Capture the cell that displays the provided text and extract its (X, Y) central coordinate. 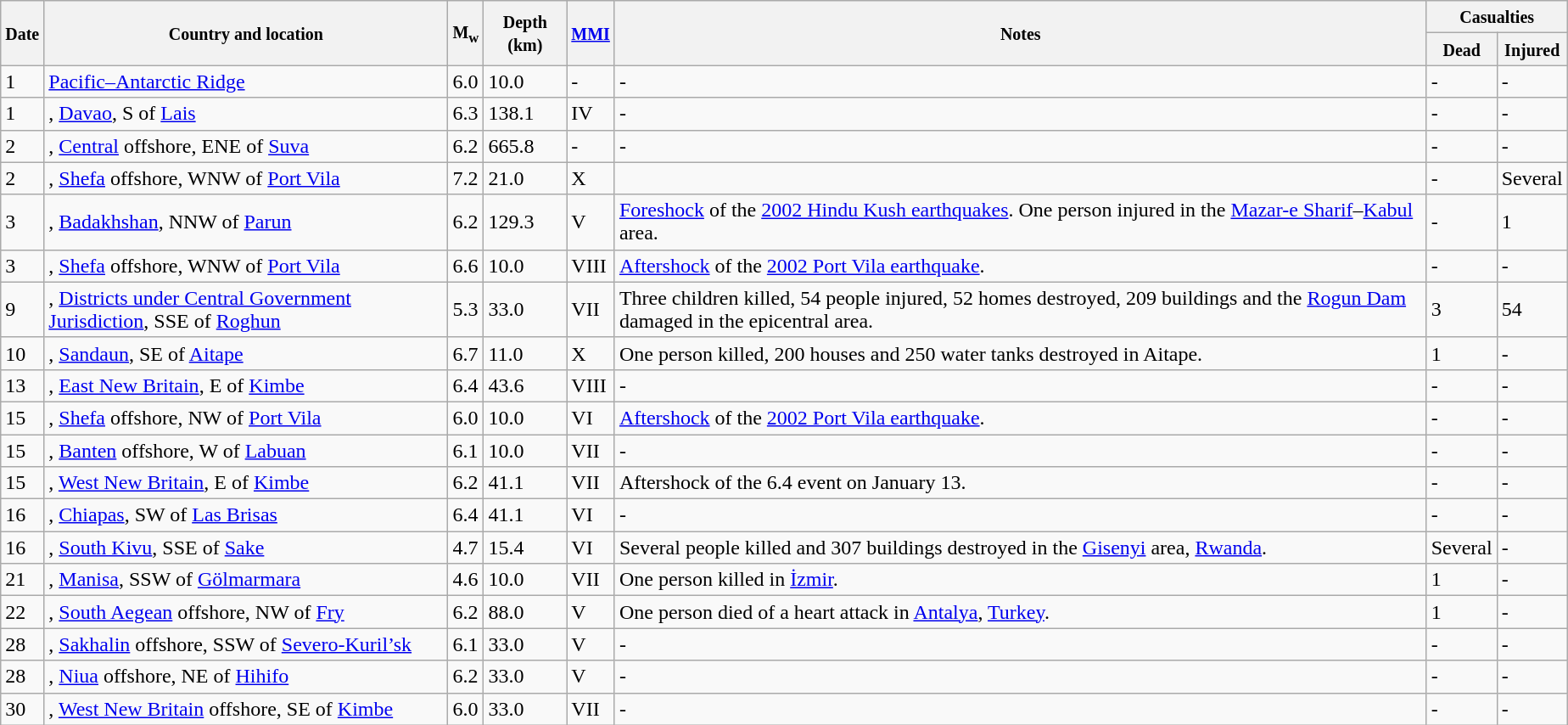
, Badakhshan, NNW of Parun (246, 222)
21.0 (525, 178)
9 (22, 309)
30 (22, 709)
, Shefa offshore, NW of Port Vila (246, 418)
Pacific–Antarctic Ridge (246, 81)
43.6 (525, 385)
Date (22, 33)
, Districts under Central Government Jurisdiction, SSE of Roghun (246, 309)
MMI (591, 33)
IV (591, 114)
, Chiapas, SW of Las Brisas (246, 515)
Several people killed and 307 buildings destroyed in the Gisenyi area, Rwanda. (1020, 548)
Casualties (1497, 17)
, South Kivu, SSE of Sake (246, 548)
Country and location (246, 33)
138.1 (525, 114)
129.3 (525, 222)
10 (22, 353)
6.6 (466, 266)
Mw (466, 33)
4.6 (466, 580)
54 (1532, 309)
Notes (1020, 33)
22 (22, 612)
, Banten offshore, W of Labuan (246, 451)
One person died of a heart attack in Antalya, Turkey. (1020, 612)
Injured (1532, 49)
, Niua offshore, NE of Hihifo (246, 677)
Aftershock of the 6.4 event on January 13. (1020, 483)
21 (22, 580)
13 (22, 385)
, West New Britain offshore, SE of Kimbe (246, 709)
7.2 (466, 178)
, West New Britain, E of Kimbe (246, 483)
11.0 (525, 353)
6.3 (466, 114)
One person killed in İzmir. (1020, 580)
, Manisa, SSW of Gölmarmara (246, 580)
Foreshock of the 2002 Hindu Kush earthquakes. One person injured in the Mazar-e Sharif–Kabul area. (1020, 222)
15.4 (525, 548)
88.0 (525, 612)
, Sakhalin offshore, SSW of Severo-Kuril’sk (246, 644)
Three children killed, 54 people injured, 52 homes destroyed, 209 buildings and the Rogun Dam damaged in the epicentral area. (1020, 309)
, Central offshore, ENE of Suva (246, 146)
Depth (km) (525, 33)
, Davao, S of Lais (246, 114)
, Sandaun, SE of Aitape (246, 353)
5.3 (466, 309)
4.7 (466, 548)
Dead (1461, 49)
, South Aegean offshore, NW of Fry (246, 612)
665.8 (525, 146)
, East New Britain, E of Kimbe (246, 385)
6.7 (466, 353)
One person killed, 200 houses and 250 water tanks destroyed in Aitape. (1020, 353)
